Pinpoint the cell where the given text exists, returning its [X, Y] midpoint coordinate. 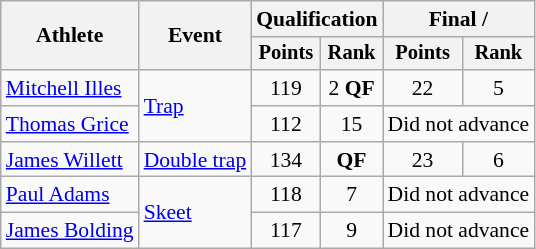
Paul Adams [70, 195]
7 [352, 195]
Event [196, 36]
Thomas Grice [70, 124]
James Willett [70, 160]
112 [286, 124]
6 [499, 160]
15 [352, 124]
23 [423, 160]
22 [423, 88]
5 [499, 88]
Mitchell Illes [70, 88]
QF [352, 160]
119 [286, 88]
James Bolding [70, 231]
Qualification [316, 19]
Trap [196, 106]
Double trap [196, 160]
9 [352, 231]
2 QF [352, 88]
134 [286, 160]
Athlete [70, 36]
117 [286, 231]
Final / [459, 19]
Skeet [196, 212]
118 [286, 195]
